Identify which cell holds the provided text, then report its (x, y) central coordinate. 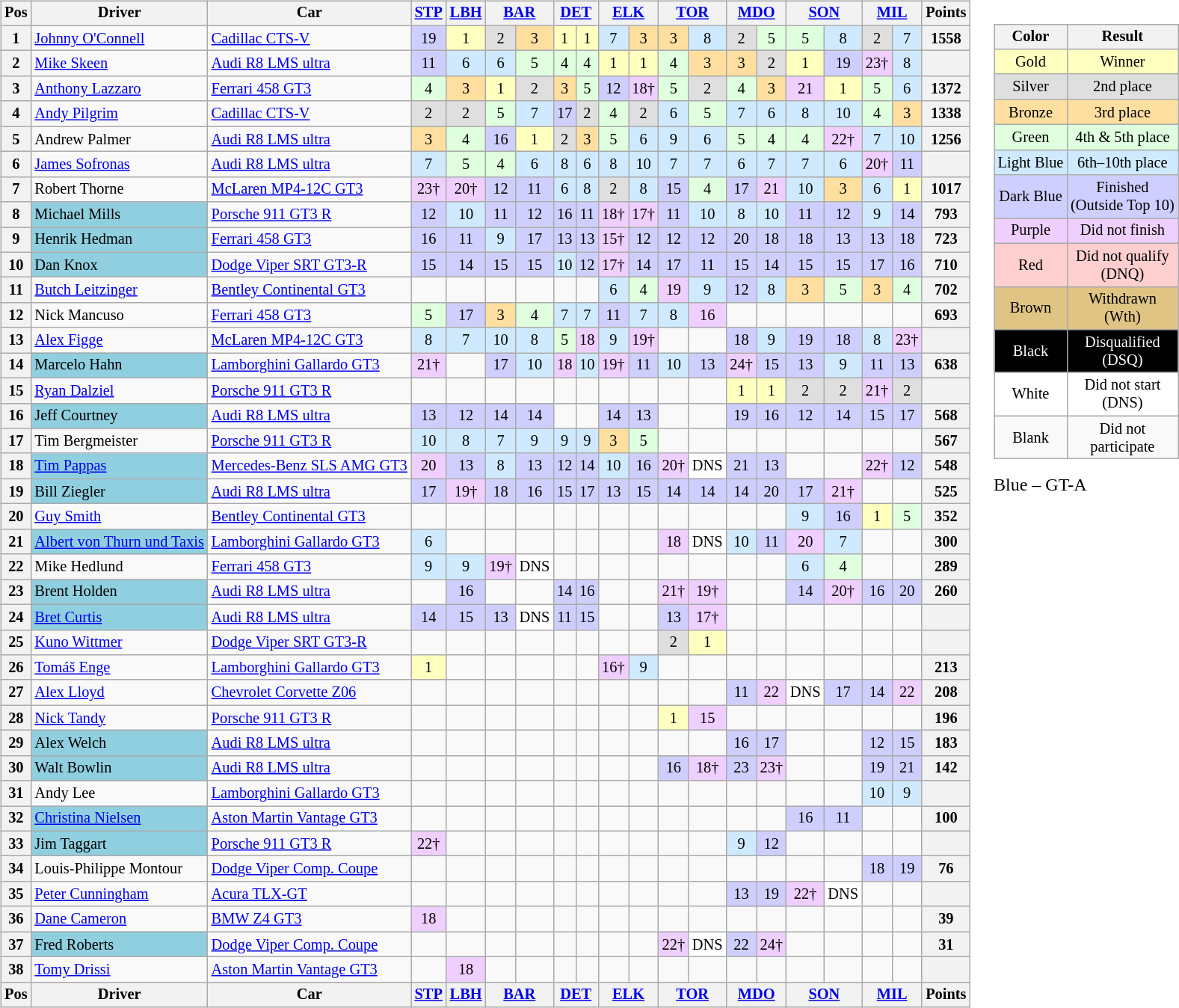
693 (946, 316)
Brent Holden (119, 592)
Louis-Philippe Montour (119, 869)
196 (946, 718)
Albert von Thurn und Taxis (119, 541)
29 (16, 743)
37 (16, 944)
Brown (1030, 308)
26 (16, 668)
2nd place (1122, 87)
34 (16, 869)
Dan Knox (119, 265)
Acura TLX-GT (310, 894)
Dark Blue (1030, 197)
Chevrolet Corvette Z06 (310, 692)
35 (16, 894)
100 (946, 819)
Result (1122, 37)
1558 (946, 38)
Did notparticipate (1122, 437)
Alex Lloyd (119, 692)
76 (946, 869)
Winner (1122, 62)
White (1030, 394)
Gold (1030, 62)
Butch Leitzinger (119, 290)
638 (946, 366)
Andrew Palmer (119, 139)
Marcelo Hahn (119, 366)
15† (613, 240)
Guy Smith (119, 517)
723 (946, 240)
1256 (946, 139)
28 (16, 718)
38 (16, 970)
Andy Lee (119, 793)
Alex Welch (119, 743)
Walt Bowlin (119, 768)
Robert Thorne (119, 189)
16† (613, 668)
Ryan Dalziel (119, 390)
702 (946, 290)
548 (946, 466)
Tomáš Enge (119, 668)
1017 (946, 189)
27 (16, 692)
James Sofronas (119, 165)
Red (1030, 265)
Black (1030, 351)
Finished(Outside Top 10) (1122, 197)
25 (16, 642)
289 (946, 567)
32 (16, 819)
Andy Pilgrim (119, 114)
Jim Taggart (119, 843)
568 (946, 416)
3rd place (1122, 112)
Alex Figge (119, 340)
Henrik Hedman (119, 240)
Did not finish (1122, 231)
213 (946, 668)
Light Blue (1030, 162)
352 (946, 517)
Did not start(DNS) (1122, 394)
Nick Mancuso (119, 316)
4th & 5th place (1122, 138)
Anthony Lazzaro (119, 89)
39 (946, 919)
Green (1030, 138)
Johnny O'Connell (119, 38)
260 (946, 592)
24 (16, 617)
Jeff Courtney (119, 416)
Nick Tandy (119, 718)
Bill Ziegler (119, 491)
Bret Curtis (119, 617)
Disqualified(DSQ) (1122, 351)
142 (946, 768)
Kuno Wittmer (119, 642)
Bronze (1030, 112)
Fred Roberts (119, 944)
Mercedes-Benz SLS AMG GT3 (310, 466)
Silver (1030, 87)
Purple (1030, 231)
Tim Bergmeister (119, 441)
Dane Cameron (119, 919)
1372 (946, 89)
183 (946, 743)
Christina Nielsen (119, 819)
Blank (1030, 437)
33 (16, 843)
Mike Skeen (119, 64)
Peter Cunningham (119, 894)
Tomy Drissi (119, 970)
30 (16, 768)
Withdrawn(Wth) (1122, 308)
Mike Hedlund (119, 567)
Color (1030, 37)
208 (946, 692)
Did not qualify(DNQ) (1122, 265)
36 (16, 919)
710 (946, 265)
BMW Z4 GT3 (310, 919)
793 (946, 215)
6th–10th place (1122, 162)
567 (946, 441)
300 (946, 541)
1338 (946, 114)
Michael Mills (119, 215)
525 (946, 491)
Tim Pappas (119, 466)
